From the cell containing the given text, extract its center point as [x, y] coordinate. 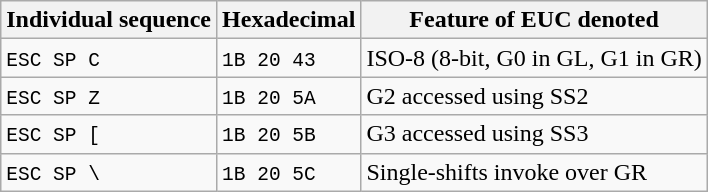
Hexadecimal [289, 20]
ESC SP Z [109, 96]
Feature of EUC denoted [534, 20]
ESC SP C [109, 58]
Single-shifts invoke over GR [534, 172]
G3 accessed using SS3 [534, 134]
1B 20 5C [289, 172]
G2 accessed using SS2 [534, 96]
1B 20 5A [289, 96]
Individual sequence [109, 20]
1B 20 43 [289, 58]
ISO-8 (8-bit, G0 in GL, G1 in GR) [534, 58]
ESC SP [ [109, 134]
1B 20 5B [289, 134]
ESC SP \ [109, 172]
